Capture the cell that displays the provided text and extract its [X, Y] central coordinate. 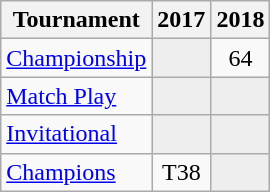
2017 [182, 20]
2018 [240, 20]
Match Play [76, 96]
Invitational [76, 134]
Championship [76, 58]
64 [240, 58]
T38 [182, 172]
Champions [76, 172]
Tournament [76, 20]
